Pinpoint the cell where the given text exists, returning its [X, Y] midpoint coordinate. 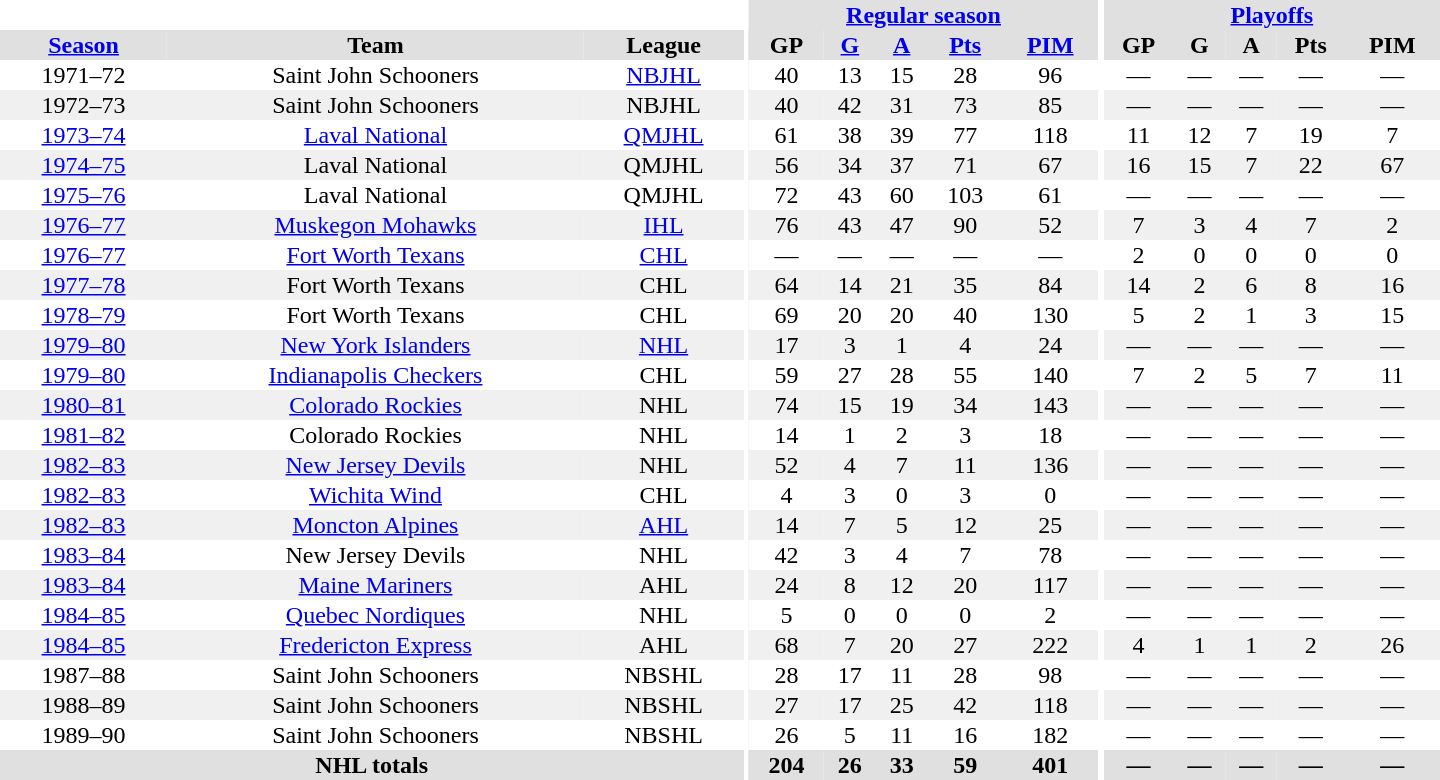
60 [902, 195]
401 [1050, 765]
204 [786, 765]
85 [1050, 105]
55 [966, 375]
1981–82 [84, 435]
Regular season [924, 15]
78 [1050, 555]
35 [966, 285]
136 [1050, 465]
130 [1050, 315]
68 [786, 645]
Quebec Nordiques [376, 615]
Maine Mariners [376, 585]
IHL [664, 225]
38 [850, 135]
90 [966, 225]
1978–79 [84, 315]
New York Islanders [376, 345]
6 [1251, 285]
69 [786, 315]
103 [966, 195]
117 [1050, 585]
84 [1050, 285]
1989–90 [84, 735]
31 [902, 105]
140 [1050, 375]
76 [786, 225]
13 [850, 75]
1974–75 [84, 165]
47 [902, 225]
Season [84, 45]
1987–88 [84, 675]
22 [1310, 165]
League [664, 45]
1980–81 [84, 405]
1973–74 [84, 135]
Fredericton Express [376, 645]
Moncton Alpines [376, 525]
98 [1050, 675]
21 [902, 285]
77 [966, 135]
39 [902, 135]
1975–76 [84, 195]
Indianapolis Checkers [376, 375]
1988–89 [84, 705]
37 [902, 165]
Team [376, 45]
1971–72 [84, 75]
74 [786, 405]
Playoffs [1272, 15]
56 [786, 165]
143 [1050, 405]
Muskegon Mohawks [376, 225]
33 [902, 765]
1972–73 [84, 105]
Wichita Wind [376, 495]
18 [1050, 435]
222 [1050, 645]
64 [786, 285]
72 [786, 195]
1977–78 [84, 285]
71 [966, 165]
96 [1050, 75]
NHL totals [372, 765]
73 [966, 105]
182 [1050, 735]
